Extract the [x, y] coordinate from the center of the cell holding the provided text.  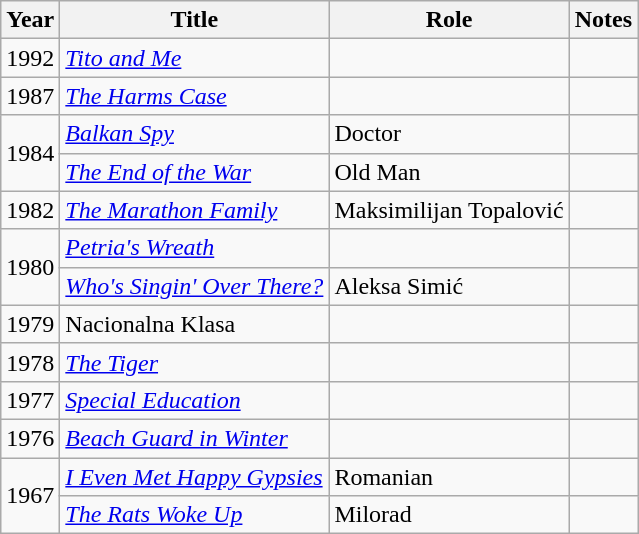
1987 [30, 96]
1977 [30, 400]
Notes [603, 20]
1980 [30, 267]
The Rats Woke Up [194, 515]
1992 [30, 58]
Year [30, 20]
Who's Singin' Over There? [194, 286]
Role [449, 20]
Balkan Spy [194, 134]
Nacionalna Klasa [194, 324]
1978 [30, 362]
The Harms Case [194, 96]
The End of the War [194, 172]
Beach Guard in Winter [194, 438]
Maksimilijan Topalović [449, 210]
Aleksa Simić [449, 286]
Petria's Wreath [194, 248]
Old Man [449, 172]
The Tiger [194, 362]
1984 [30, 153]
The Marathon Family [194, 210]
Doctor [449, 134]
Special Education [194, 400]
Milorad [449, 515]
I Even Met Happy Gypsies [194, 477]
1982 [30, 210]
Romanian [449, 477]
1976 [30, 438]
1979 [30, 324]
Tito and Me [194, 58]
Title [194, 20]
1967 [30, 496]
